Search for the cell housing the specified text and yield its [X, Y] center coordinate. 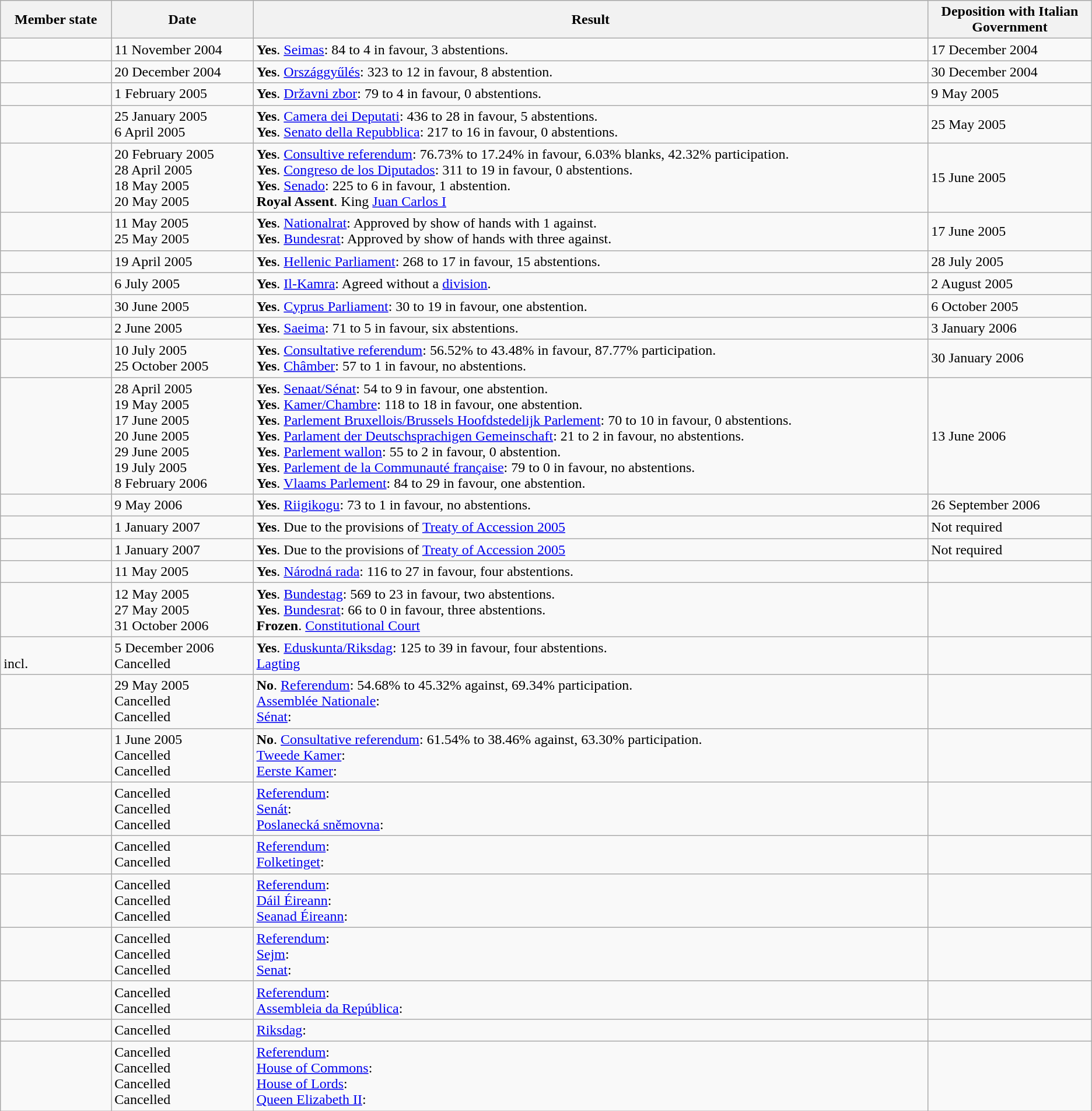
Yes. Országgyűlés: 323 to 12 in favour, 8 abstention. [590, 72]
Yes. Nationalrat: Approved by show of hands with 1 against. Yes. Bundesrat: Approved by show of hands with three against. [590, 231]
Deposition with Italian Government [1010, 20]
Yes. Il-Kamra: Agreed without a division. [590, 284]
Referendum: Sejm: Senat: [590, 954]
25 January 20056 April 2005 [182, 124]
17 December 2004 [1010, 50]
10 July 2005 25 October 2005 [182, 358]
30 June 2005 [182, 306]
Referendum: Senát: Poslanecká sněmovna: [590, 809]
28 April 200519 May 200517 June 200520 June 200529 June 2005 19 July 20058 February 2006 [182, 435]
26 September 2006 [1010, 505]
17 June 2005 [1010, 231]
No. Referendum: 54.68% to 45.32% against, 69.34% participation. Assemblée Nationale: Sénat: [590, 701]
Referendum: Assembleia da República: [590, 1000]
5 December 2006 Cancelled [182, 656]
25 May 2005 [1010, 124]
3 January 2006 [1010, 328]
19 April 2005 [182, 261]
28 July 2005 [1010, 261]
Referendum: Dáil Éireann: Seanad Éireann: [590, 900]
Riksdag: [590, 1030]
Yes. Eduskunta/Riksdag: 125 to 39 in favour, four abstentions. Lagting [590, 656]
6 July 2005 [182, 284]
29 May 2005CancelledCancelled [182, 701]
Cancelled Cancelled Cancelled Cancelled [182, 1076]
9 May 2005 [1010, 94]
30 December 2004 [1010, 72]
Yes. Bundestag: 569 to 23 in favour, two abstentions.Yes. Bundesrat: 66 to 0 in favour, three abstentions.Frozen. Constitutional Court [590, 610]
Yes. Seimas: 84 to 4 in favour, 3 abstentions. [590, 50]
12 May 200527 May 200531 October 2006 [182, 610]
1 June 2005CancelledCancelled [182, 755]
20 December 2004 [182, 72]
Cancelled [182, 1030]
11 November 2004 [182, 50]
2 August 2005 [1010, 284]
Yes. Hellenic Parliament: 268 to 17 in favour, 15 abstentions. [590, 261]
2 June 2005 [182, 328]
incl. [56, 656]
9 May 2006 [182, 505]
Yes. Camera dei Deputati: 436 to 28 in favour, 5 abstentions. Yes. Senato della Repubblica: 217 to 16 in favour, 0 abstentions. [590, 124]
30 January 2006 [1010, 358]
11 May 200525 May 2005 [182, 231]
Cancelled Cancelled Cancelled [182, 900]
Result [590, 20]
Yes. Riigikogu: 73 to 1 in favour, no abstentions. [590, 505]
Referendum: House of Commons: House of Lords: Queen Elizabeth II: [590, 1076]
20 February 200528 April 200518 May 200520 May 2005 [182, 177]
Date [182, 20]
15 June 2005 [1010, 177]
Yes. Consultative referendum: 56.52% to 43.48% in favour, 87.77% participation. Yes. Châmber: 57 to 1 in favour, no abstentions. [590, 358]
Referendum: Folketinget: [590, 854]
Yes. Saeima: 71 to 5 in favour, six abstentions. [590, 328]
Yes. Národná rada: 116 to 27 in favour, four abstentions. [590, 572]
Yes. Cyprus Parliament: 30 to 19 in favour, one abstention. [590, 306]
1 February 2005 [182, 94]
11 May 2005 [182, 572]
No. Consultative referendum: 61.54% to 38.46% against, 63.30% participation. Tweede Kamer: Eerste Kamer: [590, 755]
13 June 2006 [1010, 435]
6 October 2005 [1010, 306]
Yes. Državni zbor: 79 to 4 in favour, 0 abstentions. [590, 94]
Member state [56, 20]
